For the text-containing cell, return its midpoint in (x, y) coordinate format. 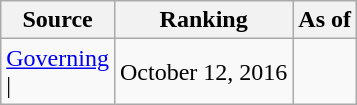
As of (325, 20)
Ranking (203, 20)
Governing| (58, 72)
Source (58, 20)
October 12, 2016 (203, 72)
